Output the (x, y) coordinate of the center of the cell containing the given text.  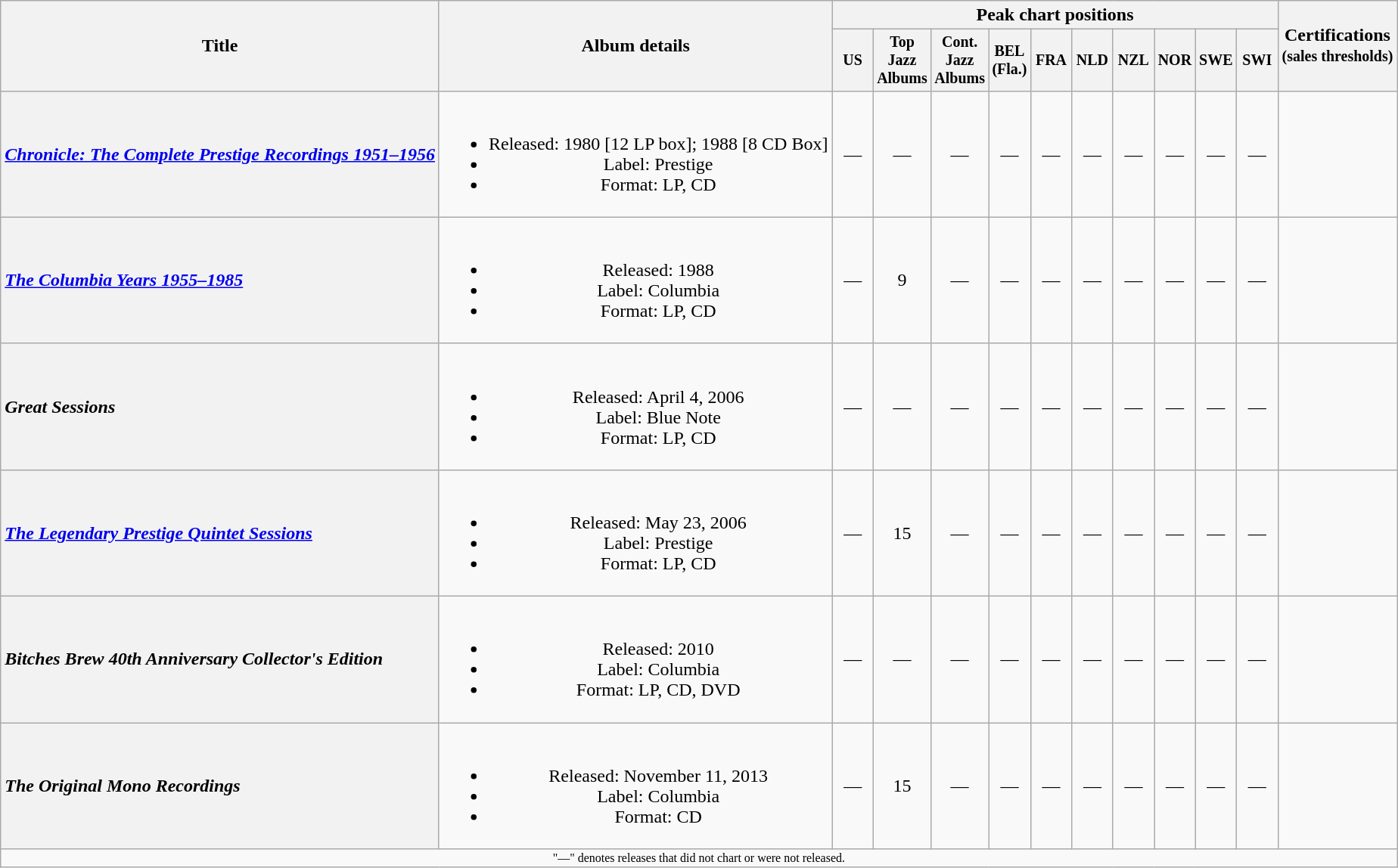
9 (902, 280)
NLD (1092, 60)
Released: 1980 [12 LP box]; 1988 [8 CD Box]Label: PrestigeFormat: LP, CD (635, 154)
The Legendary Prestige Quintet Sessions (220, 532)
US (853, 60)
Top Jazz Albums (902, 60)
Chronicle: The Complete Prestige Recordings 1951–1956 (220, 154)
"—" denotes releases that did not chart or were not released. (699, 858)
SWE (1216, 60)
FRA (1051, 60)
Bitches Brew 40th Anniversary Collector's Edition (220, 659)
Cont. Jazz Albums (960, 60)
Peak chart positions (1055, 15)
Title (220, 46)
Released: April 4, 2006Label: Blue NoteFormat: LP, CD (635, 407)
NZL (1133, 60)
Released: 2010Label: ColumbiaFormat: LP, CD, DVD (635, 659)
Great Sessions (220, 407)
SWI (1257, 60)
NOR (1175, 60)
Certifications(sales thresholds) (1337, 46)
BEL (Fla.) (1010, 60)
Released: 1988Label: ColumbiaFormat: LP, CD (635, 280)
Released: May 23, 2006Label: PrestigeFormat: LP, CD (635, 532)
Album details (635, 46)
Released: November 11, 2013Label: ColumbiaFormat: CD (635, 786)
The Columbia Years 1955–1985 (220, 280)
The Original Mono Recordings (220, 786)
